Return the [x, y] coordinate for the center point of the cell that contains the specified text.  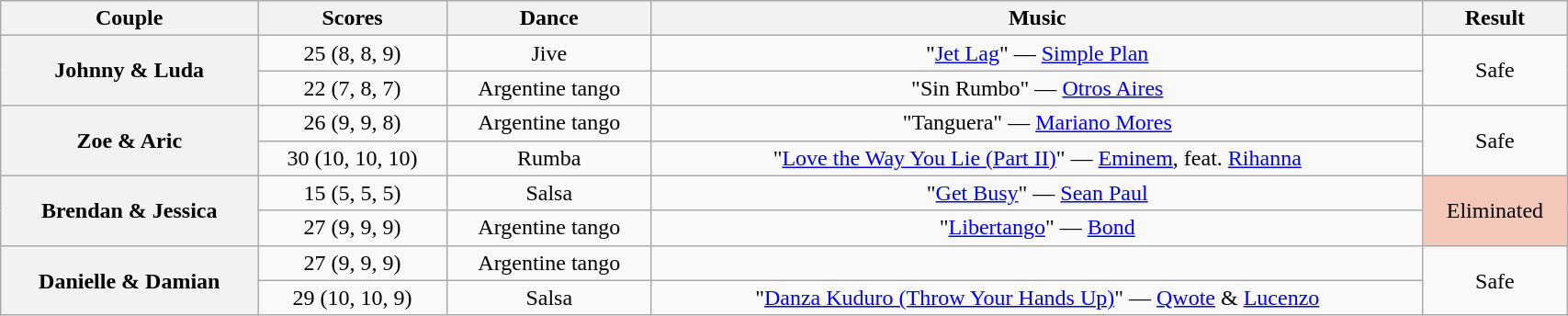
26 (9, 9, 8) [353, 123]
Result [1495, 18]
Johnny & Luda [130, 71]
Danielle & Damian [130, 280]
"Danza Kuduro (Throw Your Hands Up)" — Qwote & Lucenzo [1037, 298]
30 (10, 10, 10) [353, 158]
"Sin Rumbo" — Otros Aires [1037, 88]
Zoe & Aric [130, 141]
29 (10, 10, 9) [353, 298]
Scores [353, 18]
"Jet Lag" — Simple Plan [1037, 53]
"Tanguera" — Mariano Mores [1037, 123]
Music [1037, 18]
"Get Busy" — Sean Paul [1037, 193]
25 (8, 8, 9) [353, 53]
Couple [130, 18]
Brendan & Jessica [130, 210]
22 (7, 8, 7) [353, 88]
"Love the Way You Lie (Part II)" — Eminem, feat. Rihanna [1037, 158]
"Libertango" — Bond [1037, 228]
15 (5, 5, 5) [353, 193]
Rumba [549, 158]
Eliminated [1495, 210]
Jive [549, 53]
Dance [549, 18]
